Pinpoint the cell where the given text exists, returning its (X, Y) midpoint coordinate. 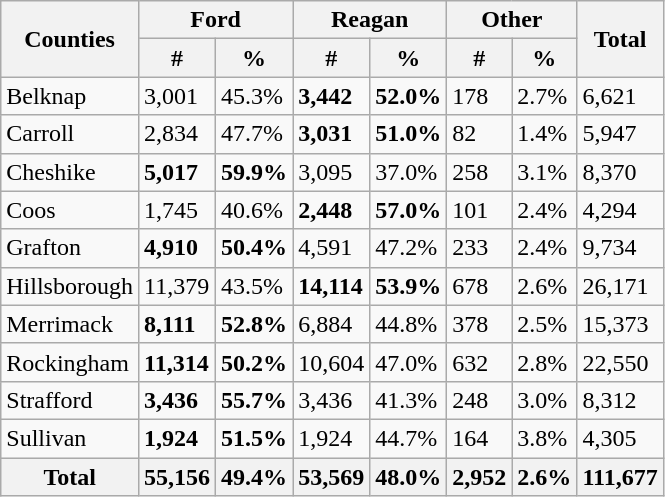
8,312 (620, 400)
678 (480, 286)
2,448 (332, 210)
26,171 (620, 286)
Merrimack (70, 324)
52.0% (408, 96)
15,373 (620, 324)
Grafton (70, 248)
248 (480, 400)
Hillsborough (70, 286)
2.8% (544, 362)
4,305 (620, 438)
48.0% (408, 477)
51.0% (408, 134)
8,111 (176, 324)
47.7% (254, 134)
43.5% (254, 286)
41.3% (408, 400)
82 (480, 134)
47.0% (408, 362)
53.9% (408, 286)
101 (480, 210)
Coos (70, 210)
632 (480, 362)
4,910 (176, 248)
3,001 (176, 96)
3,031 (332, 134)
51.5% (254, 438)
5,017 (176, 172)
14,114 (332, 286)
Rockingham (70, 362)
233 (480, 248)
164 (480, 438)
22,550 (620, 362)
2.7% (544, 96)
55,156 (176, 477)
9,734 (620, 248)
4,591 (332, 248)
Carroll (70, 134)
47.2% (408, 248)
2.5% (544, 324)
8,370 (620, 172)
2,952 (480, 477)
45.3% (254, 96)
3.0% (544, 400)
Other (512, 20)
3.8% (544, 438)
2,834 (176, 134)
1.4% (544, 134)
49.4% (254, 477)
55.7% (254, 400)
53,569 (332, 477)
178 (480, 96)
44.8% (408, 324)
Reagan (370, 20)
Strafford (70, 400)
3,095 (332, 172)
50.4% (254, 248)
6,884 (332, 324)
40.6% (254, 210)
3.1% (544, 172)
11,314 (176, 362)
5,947 (620, 134)
50.2% (254, 362)
Counties (70, 39)
52.8% (254, 324)
Ford (215, 20)
10,604 (332, 362)
44.7% (408, 438)
Cheshike (70, 172)
4,294 (620, 210)
Sullivan (70, 438)
11,379 (176, 286)
378 (480, 324)
6,621 (620, 96)
3,442 (332, 96)
111,677 (620, 477)
1,745 (176, 210)
57.0% (408, 210)
37.0% (408, 172)
258 (480, 172)
Belknap (70, 96)
59.9% (254, 172)
